Pinpoint the cell where the given text exists, returning its [X, Y] midpoint coordinate. 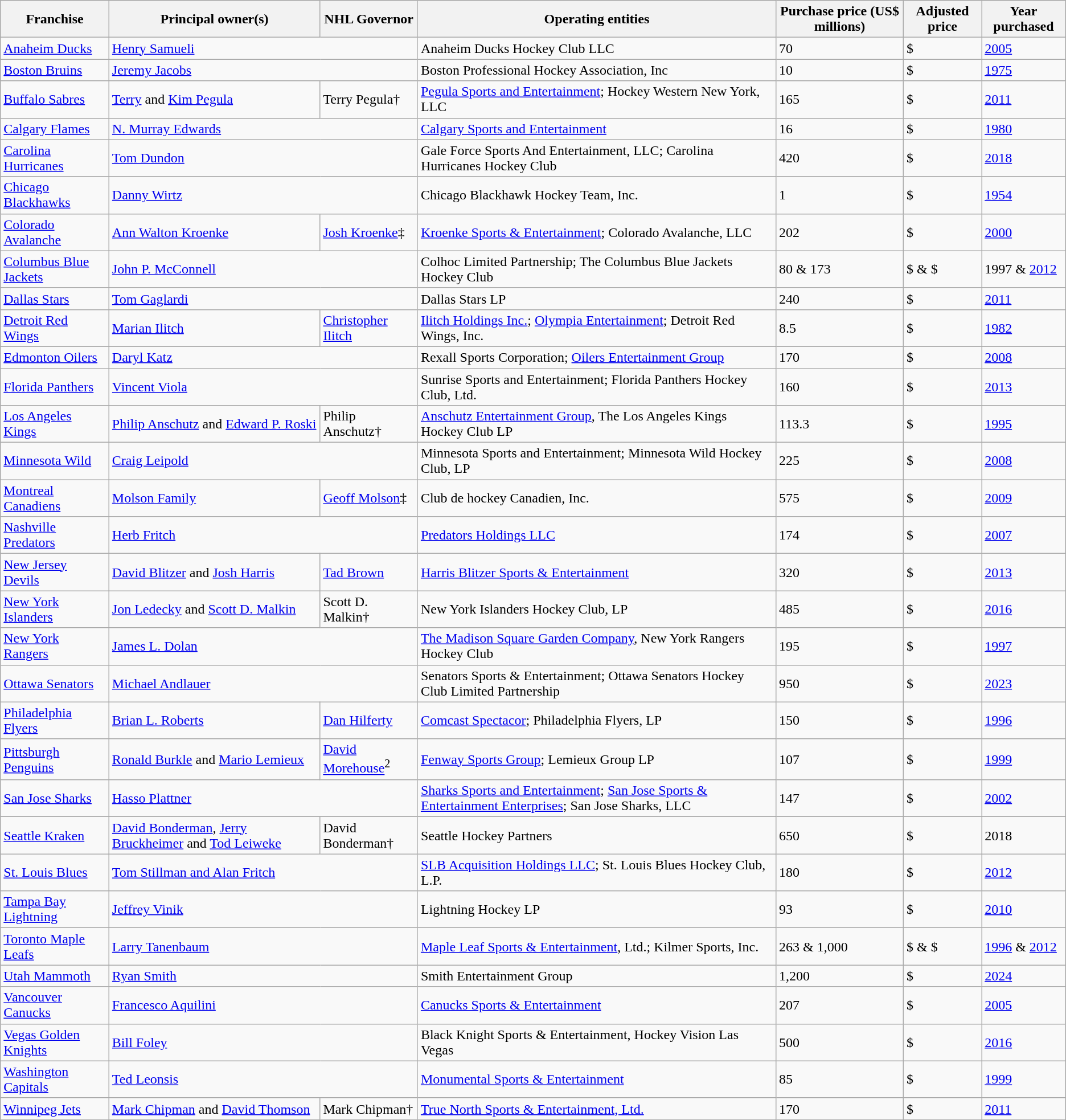
Michael Andlauer [263, 684]
8.5 [839, 328]
2010 [1024, 909]
Calgary Sports and Entertainment [597, 129]
Columbus Blue Jackets [55, 269]
Minnesota Wild [55, 461]
Terry and Kim Pegula [214, 99]
Christopher Ilitch [369, 328]
The Madison Square Garden Company, New York Rangers Hockey Club [597, 646]
1 [839, 195]
Fenway Sports Group; Lemieux Group LP [597, 759]
Larry Tanenbaum [263, 947]
New York Islanders [55, 610]
Anaheim Ducks Hockey Club LLC [597, 48]
Henry Samueli [263, 48]
225 [839, 461]
Pittsburgh Penguins [55, 759]
Carolina Hurricanes [55, 158]
Dallas Stars [55, 299]
420 [839, 158]
Daryl Katz [263, 357]
Anaheim Ducks [55, 48]
David Bonderman, Jerry Bruckheimer and Tod Leiweke [214, 835]
Canucks Sports & Entertainment [597, 1005]
Purchase price (US$ millions) [839, 19]
Edmonton Oilers [55, 357]
2000 [1024, 232]
147 [839, 799]
David Morehouse2 [369, 759]
Seattle Kraken [55, 835]
SLB Acquisition Holdings LLC; St. Louis Blues Hockey Club, L.P. [597, 873]
107 [839, 759]
Senators Sports & Entertainment; Ottawa Senators Hockey Club Limited Partnership [597, 684]
Jeffrey Vinik [263, 909]
Comcast Spectacor; Philadelphia Flyers, LP [597, 720]
Seattle Hockey Partners [597, 835]
Francesco Aquilini [263, 1005]
Minnesota Sports and Entertainment; Minnesota Wild Hockey Club, LP [597, 461]
Tampa Bay Lightning [55, 909]
2024 [1024, 976]
207 [839, 1005]
113.3 [839, 424]
195 [839, 646]
150 [839, 720]
Anschutz Entertainment Group, The Los Angeles Kings Hockey Club LP [597, 424]
Terry Pegula† [369, 99]
New York Islanders Hockey Club, LP [597, 610]
Josh Kroenke‡ [369, 232]
240 [839, 299]
165 [839, 99]
263 & 1,000 [839, 947]
Tad Brown [369, 572]
John P. McConnell [263, 269]
Colhoc Limited Partnership; The Columbus Blue Jackets Hockey Club [597, 269]
Colorado Avalanche [55, 232]
Sharks Sports and Entertainment; San Jose Sports & Entertainment Enterprises; San Jose Sharks, LLC [597, 799]
93 [839, 909]
1975 [1024, 70]
1995 [1024, 424]
1996 & 2012 [1024, 947]
Herb Fritch [263, 536]
Winnipeg Jets [55, 1109]
Tom Gaglardi [263, 299]
Ilitch Holdings Inc.; Olympia Entertainment; Detroit Red Wings, Inc. [597, 328]
Jon Ledecky and Scott D. Malkin [214, 610]
Bill Foley [263, 1043]
Kroenke Sports & Entertainment; Colorado Avalanche, LLC [597, 232]
Chicago Blackhawks [55, 195]
Vincent Viola [263, 386]
Molson Family [214, 498]
Dan Hilferty [369, 720]
N. Murray Edwards [263, 129]
NHL Governor [369, 19]
Franchise [55, 19]
Rexall Sports Corporation; Oilers Entertainment Group [597, 357]
Vancouver Canucks [55, 1005]
2023 [1024, 684]
Danny Wirtz [263, 195]
Gale Force Sports And Entertainment, LLC; Carolina Hurricanes Hockey Club [597, 158]
Mark Chipman† [369, 1109]
Sunrise Sports and Entertainment; Florida Panthers Hockey Club, Ltd. [597, 386]
Ted Leonsis [263, 1079]
Chicago Blackhawk Hockey Team, Inc. [597, 195]
485 [839, 610]
160 [839, 386]
David Blitzer and Josh Harris [214, 572]
Smith Entertainment Group [597, 976]
2002 [1024, 799]
16 [839, 129]
Hasso Plattner [263, 799]
Florida Panthers [55, 386]
950 [839, 684]
Montreal Canadiens [55, 498]
320 [839, 572]
Harris Blitzer Sports & Entertainment [597, 572]
Principal owner(s) [214, 19]
Mark Chipman and David Thomson [214, 1109]
1982 [1024, 328]
Boston Bruins [55, 70]
10 [839, 70]
James L. Dolan [263, 646]
Marian Ilitch [214, 328]
Philadelphia Flyers [55, 720]
1954 [1024, 195]
Ryan Smith [263, 976]
2012 [1024, 873]
Los Angeles Kings [55, 424]
Brian L. Roberts [214, 720]
Geoff Molson‡ [369, 498]
Calgary Flames [55, 129]
Lightning Hockey LP [597, 909]
Detroit Red Wings [55, 328]
True North Sports & Entertainment, Ltd. [597, 1109]
500 [839, 1043]
Tom Stillman and Alan Fritch [263, 873]
Ann Walton Kroenke [214, 232]
Nashville Predators [55, 536]
Boston Professional Hockey Association, Inc [597, 70]
174 [839, 536]
San Jose Sharks [55, 799]
St. Louis Blues [55, 873]
Operating entities [597, 19]
Adjusted price [942, 19]
575 [839, 498]
Utah Mammoth [55, 976]
Year purchased [1024, 19]
2009 [1024, 498]
New Jersey Devils [55, 572]
1997 & 2012 [1024, 269]
Dallas Stars LP [597, 299]
2007 [1024, 536]
650 [839, 835]
David Bonderman† [369, 835]
85 [839, 1079]
Washington Capitals [55, 1079]
202 [839, 232]
Vegas Golden Knights [55, 1043]
Predators Holdings LLC [597, 536]
1996 [1024, 720]
Black Knight Sports & Entertainment, Hockey Vision Las Vegas [597, 1043]
Ottawa Senators [55, 684]
Jeremy Jacobs [263, 70]
70 [839, 48]
Philip Anschutz and Edward P. Roski [214, 424]
Monumental Sports & Entertainment [597, 1079]
Philip Anschutz† [369, 424]
Craig Leipold [263, 461]
Pegula Sports and Entertainment; Hockey Western New York, LLC [597, 99]
Toronto Maple Leafs [55, 947]
Scott D. Malkin† [369, 610]
Maple Leaf Sports & Entertainment, Ltd.; Kilmer Sports, Inc. [597, 947]
180 [839, 873]
1997 [1024, 646]
80 & 173 [839, 269]
1980 [1024, 129]
Ronald Burkle and Mario Lemieux [214, 759]
Tom Dundon [263, 158]
Buffalo Sabres [55, 99]
1,200 [839, 976]
New York Rangers [55, 646]
Club de hockey Canadien, Inc. [597, 498]
